From the cell containing the given text, extract its center point as (x, y) coordinate. 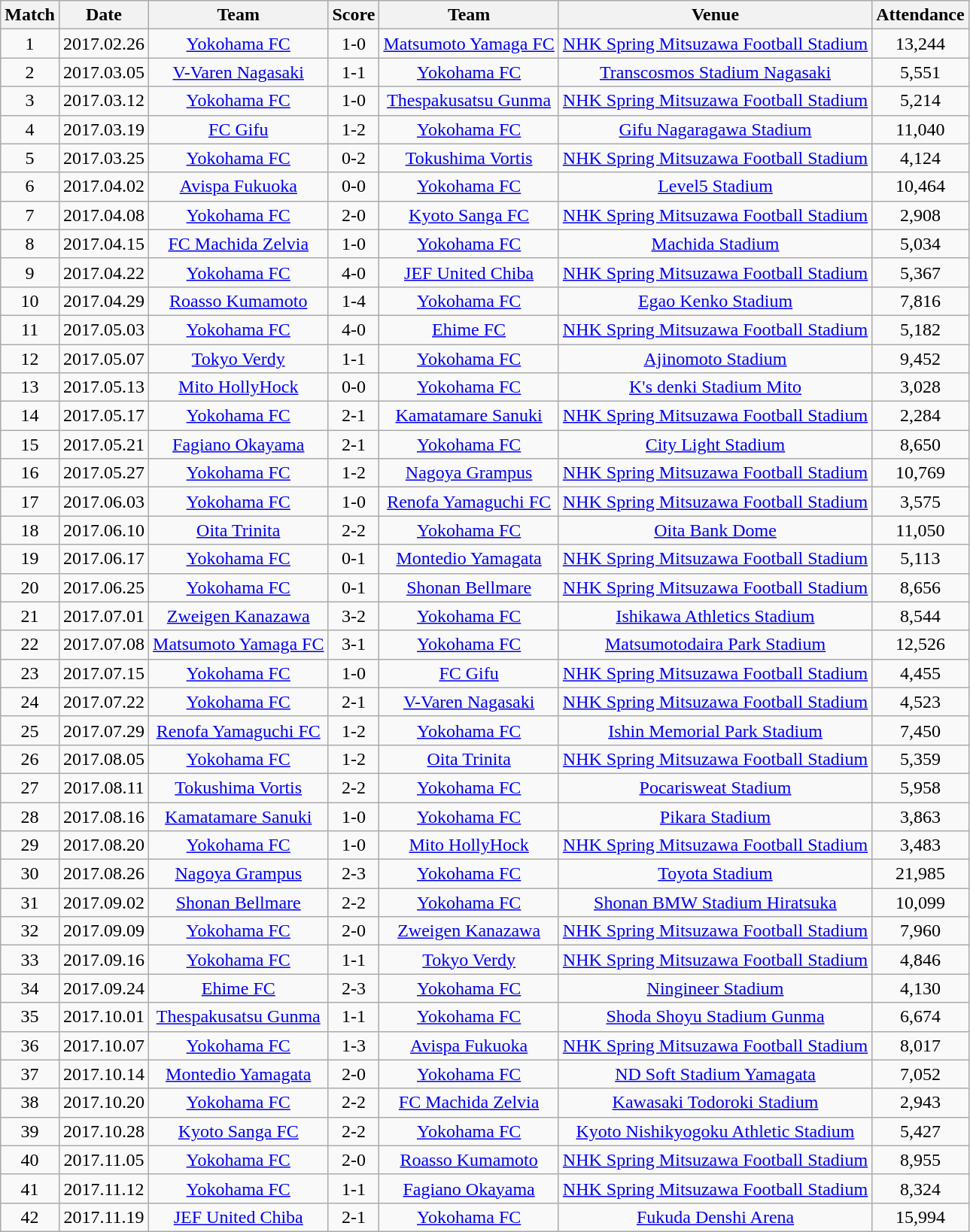
25 (30, 730)
Fukuda Denshi Arena (715, 1217)
0-2 (354, 158)
3 (30, 101)
8 (30, 244)
5,034 (920, 244)
Date (104, 15)
2017.11.05 (104, 1160)
2017.10.07 (104, 1045)
8,650 (920, 445)
2017.03.05 (104, 72)
31 (30, 903)
2017.09.16 (104, 960)
2017.08.16 (104, 816)
8,544 (920, 616)
9,452 (920, 359)
1-3 (354, 1045)
10,769 (920, 473)
39 (30, 1131)
21,985 (920, 874)
2017.10.28 (104, 1131)
Shonan BMW Stadium Hiratsuka (715, 903)
1-4 (354, 301)
2017.05.21 (104, 445)
41 (30, 1188)
30 (30, 874)
Shoda Shoyu Stadium Gunma (715, 1017)
2017.07.15 (104, 673)
2017.08.11 (104, 787)
Gifu Nagaragawa Stadium (715, 129)
29 (30, 845)
5,359 (920, 759)
5,182 (920, 329)
7,052 (920, 1074)
5,113 (920, 559)
3-2 (354, 616)
2017.08.20 (104, 845)
2017.05.13 (104, 387)
2017.10.14 (104, 1074)
11 (30, 329)
5,367 (920, 272)
12 (30, 359)
28 (30, 816)
24 (30, 702)
Matsumotodaira Park Stadium (715, 645)
2017.05.07 (104, 359)
Machida Stadium (715, 244)
10,464 (920, 187)
2017.07.08 (104, 645)
2017.03.25 (104, 158)
4,846 (920, 960)
Transcosmos Stadium Nagasaki (715, 72)
15,994 (920, 1217)
2017.04.22 (104, 272)
Kawasaki Todoroki Stadium (715, 1103)
3,575 (920, 502)
12,526 (920, 645)
Match (30, 15)
Egao Kenko Stadium (715, 301)
2017.06.25 (104, 587)
4,124 (920, 158)
27 (30, 787)
2017.04.08 (104, 215)
8,955 (920, 1160)
15 (30, 445)
K's denki Stadium Mito (715, 387)
2017.07.01 (104, 616)
Ningineer Stadium (715, 988)
26 (30, 759)
Pocarisweat Stadium (715, 787)
4,455 (920, 673)
4,130 (920, 988)
2 (30, 72)
2,943 (920, 1103)
Oita Bank Dome (715, 530)
Ishikawa Athletics Stadium (715, 616)
2017.08.05 (104, 759)
7 (30, 215)
Pikara Stadium (715, 816)
2,284 (920, 416)
8,017 (920, 1045)
7,816 (920, 301)
17 (30, 502)
3,863 (920, 816)
10,099 (920, 903)
14 (30, 416)
2017.11.19 (104, 1217)
Score (354, 15)
36 (30, 1045)
5,214 (920, 101)
9 (30, 272)
5,427 (920, 1131)
2017.10.01 (104, 1017)
5,551 (920, 72)
21 (30, 616)
2017.07.29 (104, 730)
2017.05.27 (104, 473)
34 (30, 988)
Level5 Stadium (715, 187)
13,244 (920, 44)
2017.09.24 (104, 988)
2017.06.03 (104, 502)
13 (30, 387)
33 (30, 960)
37 (30, 1074)
Ishin Memorial Park Stadium (715, 730)
32 (30, 931)
Toyota Stadium (715, 874)
8,656 (920, 587)
3-1 (354, 645)
ND Soft Stadium Yamagata (715, 1074)
2,908 (920, 215)
11,050 (920, 530)
2017.10.20 (104, 1103)
Attendance (920, 15)
2017.05.03 (104, 329)
23 (30, 673)
35 (30, 1017)
2017.02.26 (104, 44)
18 (30, 530)
Kyoto Nishikyogoku Athletic Stadium (715, 1131)
2017.11.12 (104, 1188)
2017.06.17 (104, 559)
4 (30, 129)
6,674 (920, 1017)
10 (30, 301)
2017.06.10 (104, 530)
3,028 (920, 387)
2017.07.22 (104, 702)
2017.03.12 (104, 101)
4,523 (920, 702)
38 (30, 1103)
5 (30, 158)
2017.09.02 (104, 903)
2017.08.26 (104, 874)
3,483 (920, 845)
42 (30, 1217)
16 (30, 473)
Venue (715, 15)
20 (30, 587)
40 (30, 1160)
22 (30, 645)
19 (30, 559)
2017.04.02 (104, 187)
2017.03.19 (104, 129)
2017.04.29 (104, 301)
2017.09.09 (104, 931)
11,040 (920, 129)
7,450 (920, 730)
2017.04.15 (104, 244)
6 (30, 187)
5,958 (920, 787)
City Light Stadium (715, 445)
2017.05.17 (104, 416)
1 (30, 44)
8,324 (920, 1188)
Ajinomoto Stadium (715, 359)
7,960 (920, 931)
